Identify which cell holds the provided text, then report its [x, y] central coordinate. 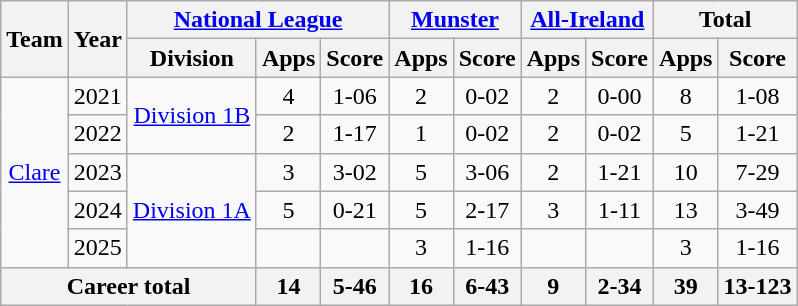
2025 [98, 248]
2024 [98, 210]
1-17 [355, 134]
13 [686, 210]
0-21 [355, 210]
16 [421, 286]
2023 [98, 172]
1 [421, 134]
14 [288, 286]
Munster [455, 20]
Division [192, 58]
Division 1A [192, 210]
1-06 [355, 96]
2-17 [487, 210]
Year [98, 39]
Career total [129, 286]
0-00 [620, 96]
Division 1B [192, 115]
Clare [35, 172]
2021 [98, 96]
2-34 [620, 286]
9 [553, 286]
10 [686, 172]
39 [686, 286]
4 [288, 96]
13-123 [758, 286]
7-29 [758, 172]
3-49 [758, 210]
3-02 [355, 172]
6-43 [487, 286]
All-Ireland [587, 20]
1-08 [758, 96]
Total [726, 20]
2022 [98, 134]
1-11 [620, 210]
3-06 [487, 172]
8 [686, 96]
5-46 [355, 286]
Team [35, 39]
National League [258, 20]
